Output the (x, y) coordinate of the center of the cell containing the given text.  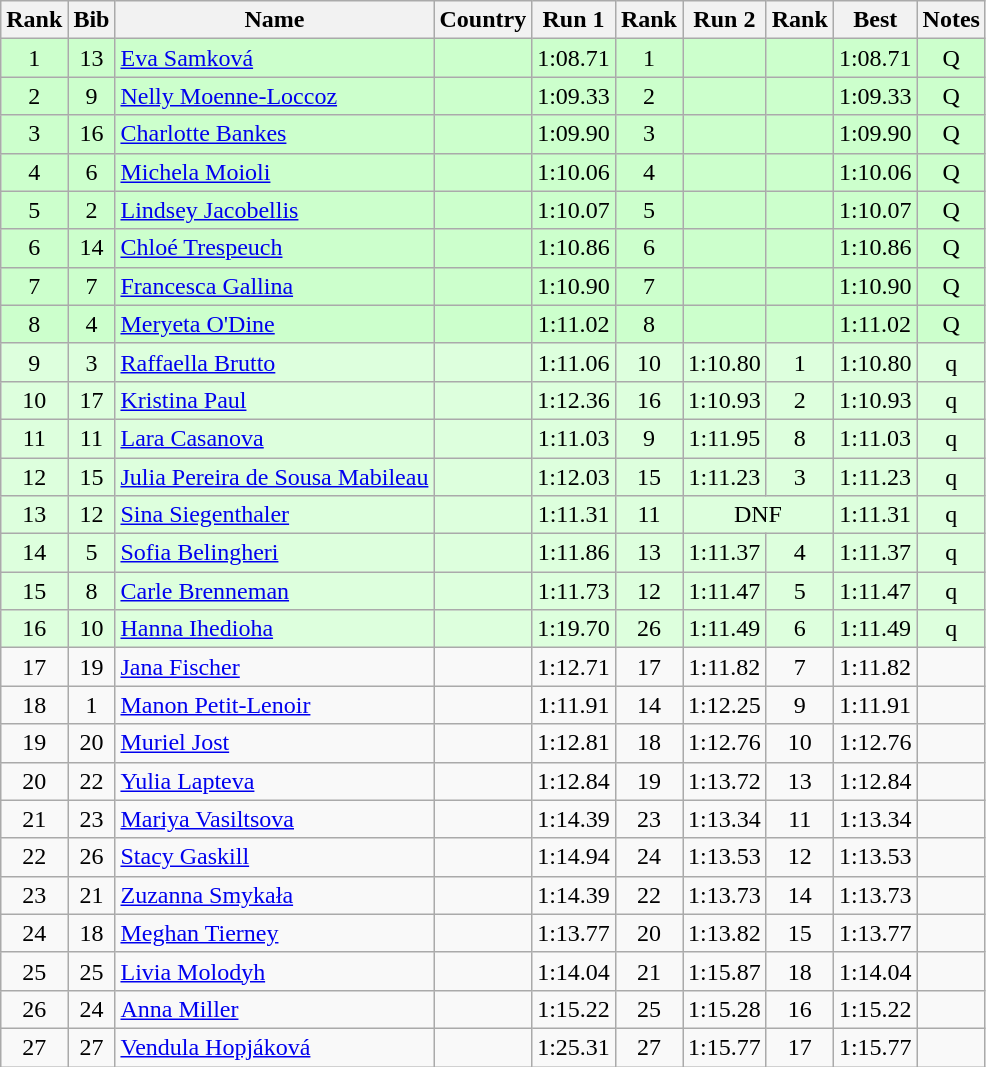
1:19.70 (574, 629)
1:11.86 (574, 553)
Stacy Gaskill (274, 857)
Chloé Trespeuch (274, 248)
Meghan Tierney (274, 933)
Julia Pereira de Sousa Mabileau (274, 477)
1:15.28 (724, 1009)
Country (483, 20)
1:12.03 (574, 477)
Yulia Lapteva (274, 781)
Michela Moioli (274, 172)
Sofia Belingheri (274, 553)
1:15.87 (724, 971)
1:12.71 (574, 667)
Notes (951, 20)
1:11.73 (574, 591)
Zuzanna Smykała (274, 895)
1:13.82 (724, 933)
1:25.31 (574, 1047)
Vendula Hopjáková (274, 1047)
Nelly Moenne-Loccoz (274, 96)
1:11.95 (724, 438)
1:14.94 (574, 857)
Jana Fischer (274, 667)
Francesca Gallina (274, 286)
Bib (92, 20)
Name (274, 20)
Run 2 (724, 20)
Raffaella Brutto (274, 362)
Hanna Ihedioha (274, 629)
Meryeta O'Dine (274, 324)
DNF (758, 515)
1:12.25 (724, 705)
Manon Petit-Lenoir (274, 705)
Anna Miller (274, 1009)
Run 1 (574, 20)
Mariya Vasiltsova (274, 819)
Best (875, 20)
1:13.72 (724, 781)
Sina Siegenthaler (274, 515)
Muriel Jost (274, 743)
1:12.81 (574, 743)
Lindsey Jacobellis (274, 210)
Charlotte Bankes (274, 134)
1:12.36 (574, 400)
Lara Casanova (274, 438)
Kristina Paul (274, 400)
Eva Samková (274, 58)
Livia Molodyh (274, 971)
1:11.06 (574, 362)
Carle Brenneman (274, 591)
